Scan for the cell matching the given text and deliver its [x, y] coordinate at center. 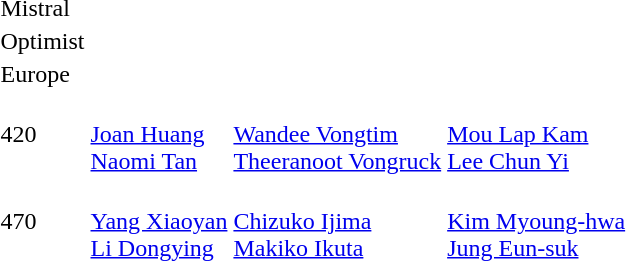
Joan HuangNaomi Tan [159, 134]
Wandee VongtimTheeranoot Vongruck [338, 134]
